Determine the [X, Y] coordinate at the center of the cell enclosing the given text.  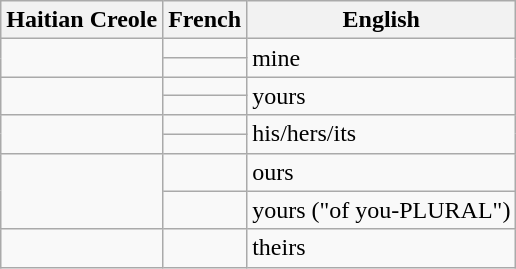
yours [382, 96]
his/hers/its [382, 134]
mine [382, 58]
yours ("of you-PLURAL") [382, 210]
French [205, 20]
Haitian Creole [82, 20]
theirs [382, 248]
ours [382, 172]
English [382, 20]
